Capture the cell that displays the provided text and extract its [x, y] central coordinate. 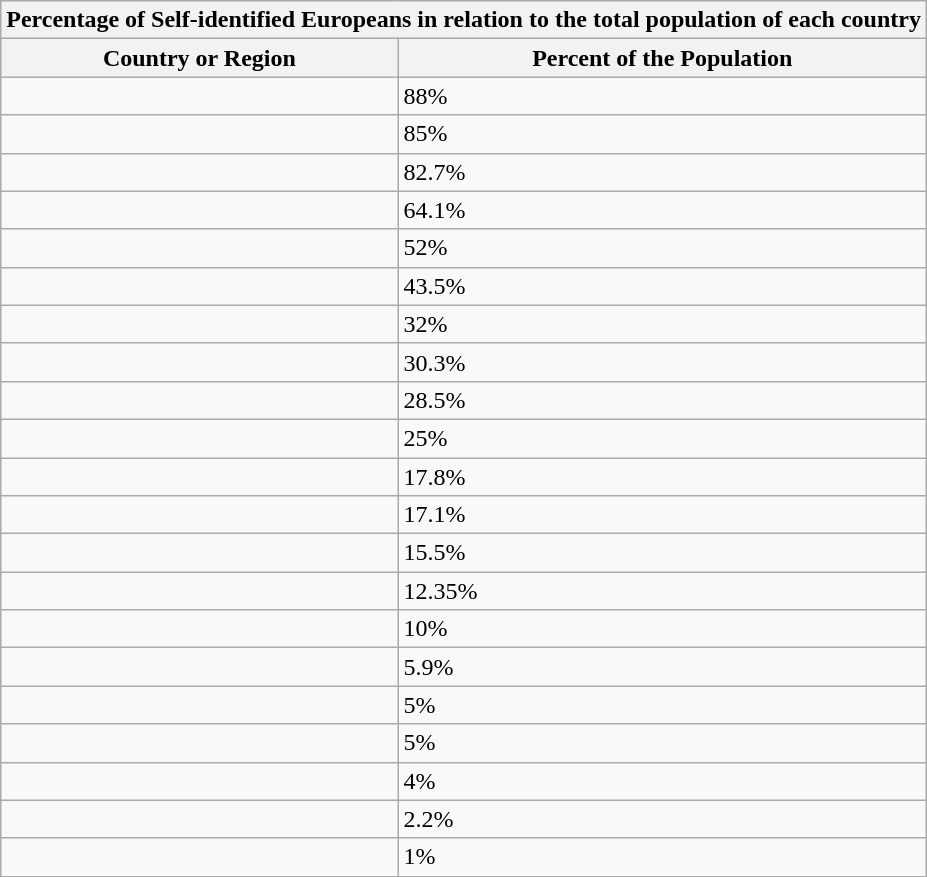
10% [662, 629]
17.1% [662, 515]
15.5% [662, 553]
28.5% [662, 400]
5.9% [662, 667]
Percentage of Self-identified Europeans in relation to the total population of each country [464, 20]
2.2% [662, 819]
17.8% [662, 477]
88% [662, 96]
1% [662, 857]
12.35% [662, 591]
4% [662, 781]
Country or Region [200, 58]
82.7% [662, 172]
Percent of the Population [662, 58]
52% [662, 248]
25% [662, 438]
32% [662, 324]
85% [662, 134]
64.1% [662, 210]
30.3% [662, 362]
43.5% [662, 286]
